Extract the (X, Y) coordinate from the center of the cell holding the provided text.  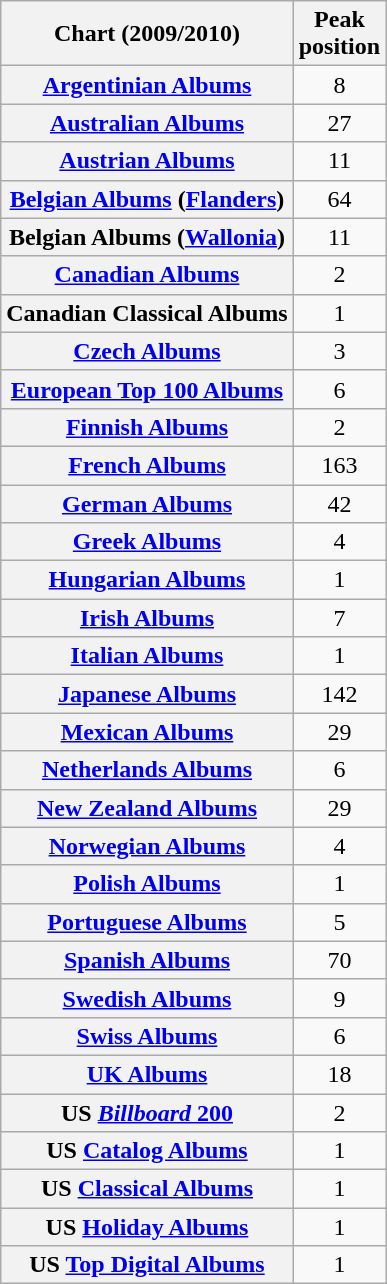
Japanese Albums (147, 694)
9 (339, 998)
Canadian Classical Albums (147, 313)
70 (339, 960)
Greek Albums (147, 542)
US Classical Albums (147, 1189)
Swedish Albums (147, 998)
Mexican Albums (147, 732)
German Albums (147, 503)
Australian Albums (147, 123)
Spanish Albums (147, 960)
Canadian Albums (147, 275)
Polish Albums (147, 884)
Hungarian Albums (147, 580)
8 (339, 85)
Czech Albums (147, 351)
18 (339, 1074)
142 (339, 694)
French Albums (147, 465)
Netherlands Albums (147, 770)
Irish Albums (147, 618)
Italian Albums (147, 656)
5 (339, 922)
Belgian Albums (Flanders) (147, 199)
7 (339, 618)
Argentinian Albums (147, 85)
Finnish Albums (147, 427)
163 (339, 465)
US Billboard 200 (147, 1113)
Chart (2009/2010) (147, 34)
New Zealand Albums (147, 808)
3 (339, 351)
Austrian Albums (147, 161)
Portuguese Albums (147, 922)
US Top Digital Albums (147, 1265)
Peakposition (339, 34)
Norwegian Albums (147, 846)
US Catalog Albums (147, 1151)
42 (339, 503)
US Holiday Albums (147, 1227)
UK Albums (147, 1074)
27 (339, 123)
Swiss Albums (147, 1036)
Belgian Albums (Wallonia) (147, 237)
64 (339, 199)
European Top 100 Albums (147, 389)
